Return (X, Y) of the center of cell containing provided text 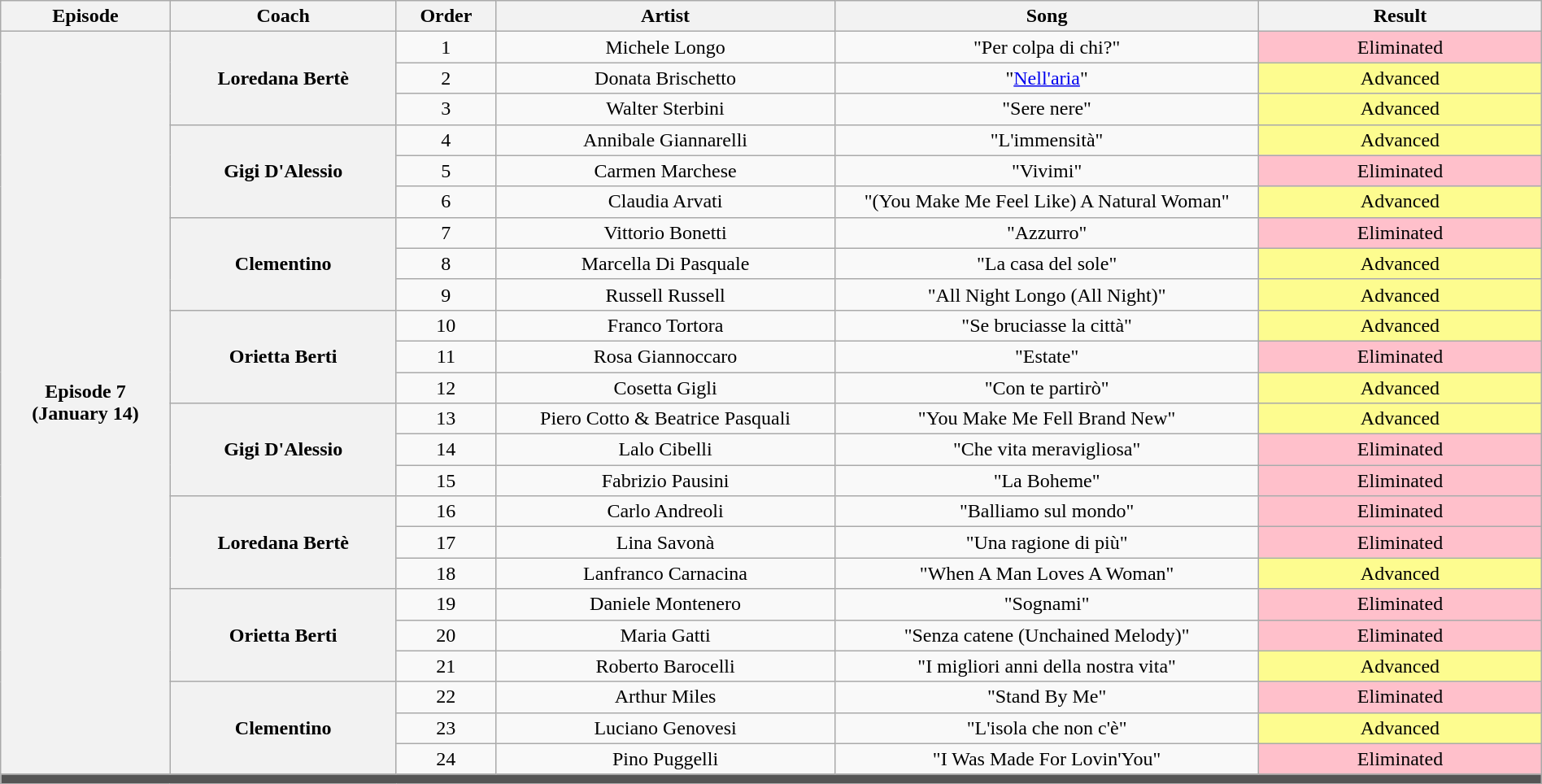
"When A Man Loves A Woman" (1048, 573)
3 (446, 109)
"Azzurro" (1048, 233)
Annibale Giannarelli (665, 140)
7 (446, 233)
Daniele Montenero (665, 604)
11 (446, 356)
8 (446, 264)
"(You Make Me Feel Like) A Natural Woman" (1048, 202)
Michele Longo (665, 47)
"All Night Longo (All Night)" (1048, 294)
Song (1048, 16)
Fabrizio Pausini (665, 481)
Lina Savonà (665, 542)
Claudia Arvati (665, 202)
24 (446, 759)
"Una ragione di più" (1048, 542)
22 (446, 697)
"Con te partirò" (1048, 388)
9 (446, 294)
Order (446, 16)
"Balliamo sul mondo" (1048, 512)
"Nell'aria" (1048, 78)
Maria Gatti (665, 635)
4 (446, 140)
Episode (85, 16)
20 (446, 635)
Cosetta Gigli (665, 388)
"Sere nere" (1048, 109)
"L'isola che non c'è" (1048, 728)
5 (446, 171)
"Sognami" (1048, 604)
Lanfranco Carnacina (665, 573)
"Estate" (1048, 356)
21 (446, 666)
"La Boheme" (1048, 481)
Piero Cotto & Beatrice Pasquali (665, 419)
Franco Tortora (665, 325)
"I Was Made For Lovin'You" (1048, 759)
Donata Brischetto (665, 78)
15 (446, 481)
Walter Sterbini (665, 109)
Lalo Cibelli (665, 450)
Carmen Marchese (665, 171)
19 (446, 604)
Roberto Barocelli (665, 666)
1 (446, 47)
16 (446, 512)
10 (446, 325)
2 (446, 78)
14 (446, 450)
Luciano Genovesi (665, 728)
"Stand By Me" (1048, 697)
"You Make Me Fell Brand New" (1048, 419)
17 (446, 542)
6 (446, 202)
Rosa Giannoccaro (665, 356)
Vittorio Bonetti (665, 233)
18 (446, 573)
Arthur Miles (665, 697)
Russell Russell (665, 294)
"Per colpa di chi?" (1048, 47)
"Che vita meravigliosa" (1048, 450)
Carlo Andreoli (665, 512)
"La casa del sole" (1048, 264)
12 (446, 388)
"I migliori anni della nostra vita" (1048, 666)
13 (446, 419)
Result (1400, 16)
Coach (283, 16)
Pino Puggelli (665, 759)
Marcella Di Pasquale (665, 264)
"L'immensità" (1048, 140)
Episode 7 (January 14) (85, 403)
"Vivimi" (1048, 171)
Artist (665, 16)
23 (446, 728)
"Se bruciasse la città" (1048, 325)
"Senza catene (Unchained Melody)" (1048, 635)
